Provide the [X, Y] coordinate of the cell's center where the given text is located.  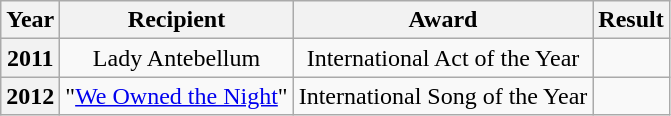
2012 [30, 96]
Lady Antebellum [176, 58]
Recipient [176, 20]
Award [443, 20]
2011 [30, 58]
Year [30, 20]
"We Owned the Night" [176, 96]
Result [631, 20]
International Act of the Year [443, 58]
International Song of the Year [443, 96]
